Capture the cell that displays the provided text and extract its [X, Y] central coordinate. 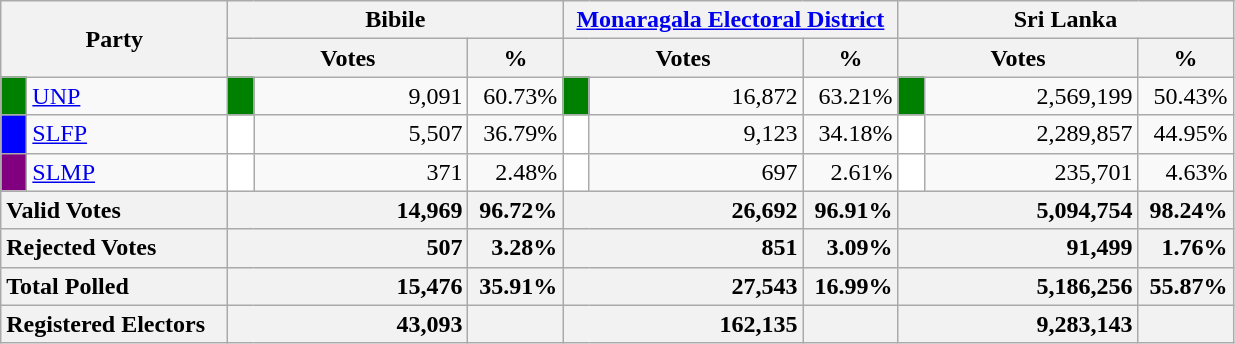
851 [683, 248]
43,093 [348, 324]
16.99% [850, 286]
34.18% [850, 134]
Registered Electors [114, 324]
35.91% [516, 286]
14,969 [348, 210]
98.24% [1186, 210]
235,701 [1031, 172]
55.87% [1186, 286]
Sri Lanka [1066, 20]
Rejected Votes [114, 248]
60.73% [516, 96]
2.48% [516, 172]
Total Polled [114, 286]
162,135 [683, 324]
2,569,199 [1031, 96]
5,507 [361, 134]
3.28% [516, 248]
9,123 [696, 134]
9,091 [361, 96]
91,499 [1018, 248]
4.63% [1186, 172]
96.72% [516, 210]
63.21% [850, 96]
2,289,857 [1031, 134]
Valid Votes [114, 210]
1.76% [1186, 248]
36.79% [516, 134]
SLMP [128, 172]
507 [348, 248]
15,476 [348, 286]
3.09% [850, 248]
27,543 [683, 286]
5,094,754 [1018, 210]
9,283,143 [1018, 324]
44.95% [1186, 134]
96.91% [850, 210]
371 [361, 172]
Bibile [396, 20]
16,872 [696, 96]
SLFP [128, 134]
697 [696, 172]
50.43% [1186, 96]
5,186,256 [1018, 286]
26,692 [683, 210]
2.61% [850, 172]
Monaragala Electoral District [730, 20]
Party [114, 39]
UNP [128, 96]
